Determine the (x, y) coordinate at the center of the cell enclosing the given text.  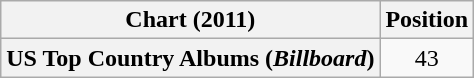
Position (427, 20)
Chart (2011) (190, 20)
US Top Country Albums (Billboard) (190, 58)
43 (427, 58)
